Return [X, Y] of the center of cell containing provided text 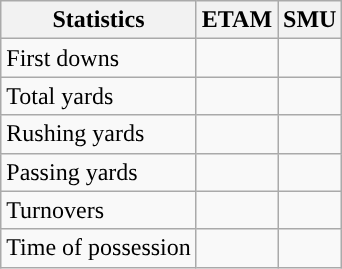
ETAM [236, 20]
SMU [310, 20]
Rushing yards [99, 134]
Turnovers [99, 210]
Statistics [99, 20]
Total yards [99, 96]
Passing yards [99, 172]
Time of possession [99, 248]
First downs [99, 58]
